Search for the cell housing the specified text and yield its [X, Y] center coordinate. 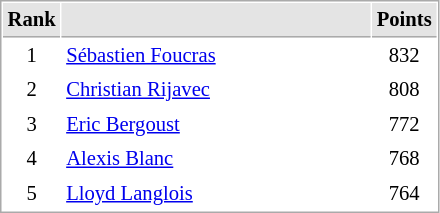
1 [32, 56]
772 [404, 124]
Eric Bergoust [216, 124]
5 [32, 194]
4 [32, 158]
Christian Rijavec [216, 90]
Points [404, 20]
764 [404, 194]
Alexis Blanc [216, 158]
Lloyd Langlois [216, 194]
2 [32, 90]
3 [32, 124]
808 [404, 90]
832 [404, 56]
Rank [32, 20]
768 [404, 158]
Sébastien Foucras [216, 56]
